For the text-containing cell, return its midpoint in [X, Y] coordinate format. 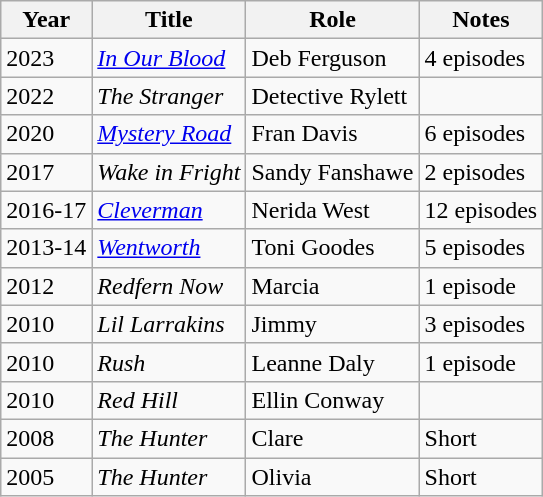
Mystery Road [169, 134]
2 episodes [481, 172]
Rush [169, 362]
Clare [332, 438]
Role [332, 20]
2017 [46, 172]
Red Hill [169, 400]
3 episodes [481, 324]
2022 [46, 96]
2023 [46, 58]
Year [46, 20]
2016-17 [46, 210]
Notes [481, 20]
Leanne Daly [332, 362]
Title [169, 20]
2020 [46, 134]
Jimmy [332, 324]
Ellin Conway [332, 400]
Fran Davis [332, 134]
In Our Blood [169, 58]
Nerida West [332, 210]
Olivia [332, 477]
2013-14 [46, 248]
Wake in Fright [169, 172]
12 episodes [481, 210]
2008 [46, 438]
Redfern Now [169, 286]
5 episodes [481, 248]
Lil Larrakins [169, 324]
Toni Goodes [332, 248]
The Stranger [169, 96]
Sandy Fanshawe [332, 172]
Deb Ferguson [332, 58]
6 episodes [481, 134]
Detective Rylett [332, 96]
2012 [46, 286]
Marcia [332, 286]
2005 [46, 477]
Cleverman [169, 210]
4 episodes [481, 58]
Wentworth [169, 248]
